Return [x, y] of the center of cell containing provided text 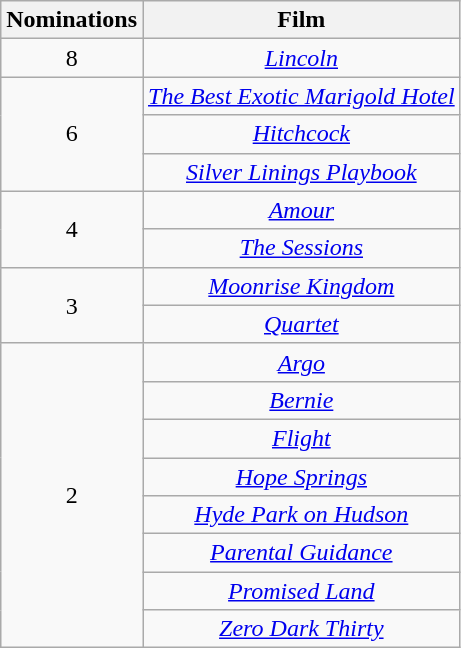
2 [72, 495]
8 [72, 58]
Hope Springs [301, 477]
Film [301, 20]
Hyde Park on Hudson [301, 515]
Nominations [72, 20]
Bernie [301, 400]
Lincoln [301, 58]
6 [72, 134]
Moonrise Kingdom [301, 286]
Flight [301, 438]
The Best Exotic Marigold Hotel [301, 96]
Amour [301, 210]
3 [72, 305]
Promised Land [301, 591]
Parental Guidance [301, 553]
The Sessions [301, 248]
Quartet [301, 324]
4 [72, 229]
Argo [301, 362]
Hitchcock [301, 134]
Silver Linings Playbook [301, 172]
Zero Dark Thirty [301, 629]
